Pinpoint the cell where the given text exists, returning its [X, Y] midpoint coordinate. 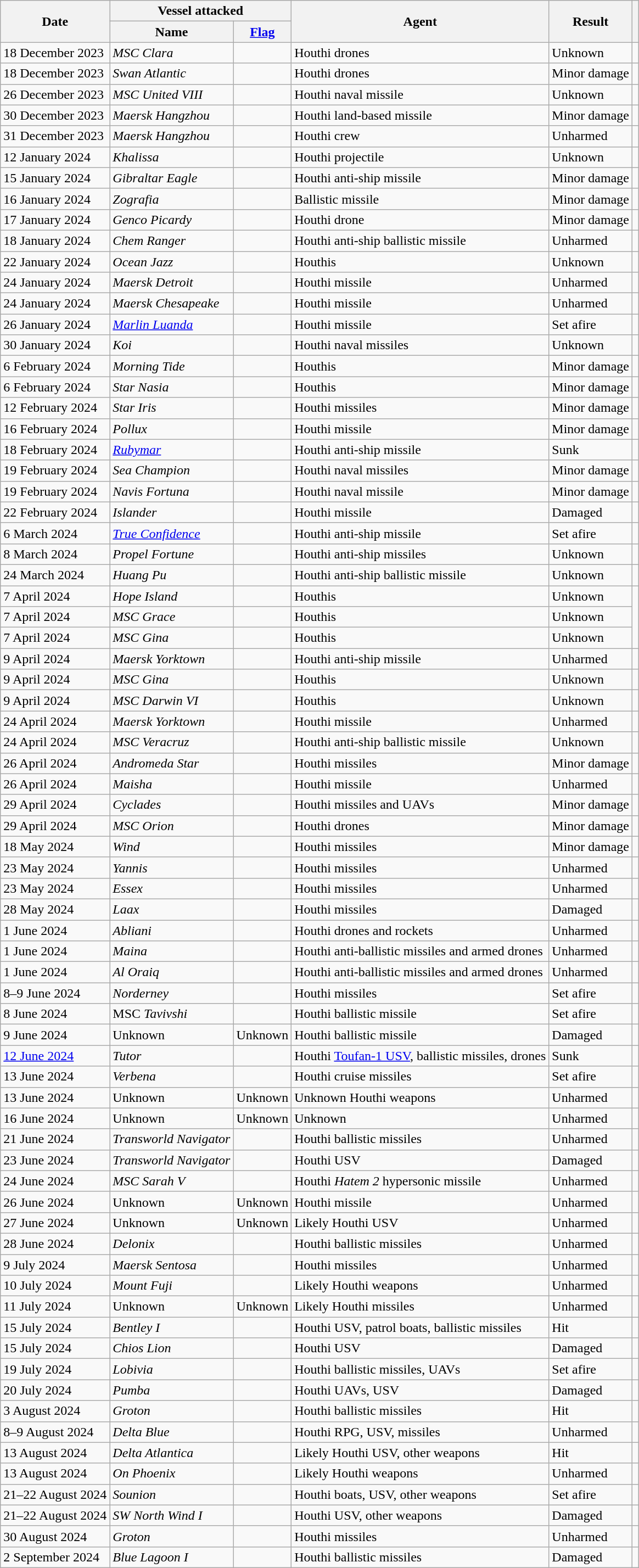
Propel Fortune [171, 554]
18 February 2024 [55, 450]
12 June 2024 [55, 1056]
20 July 2024 [55, 1390]
Likely Houthi USV [421, 1223]
Houthi boats, USV, other weapons [421, 1494]
12 February 2024 [55, 408]
MSC Clara [171, 53]
Date [55, 21]
16 January 2024 [55, 199]
30 January 2024 [55, 345]
27 June 2024 [55, 1223]
10 July 2024 [55, 1286]
Zografia [171, 199]
Likely Houthi missiles [421, 1307]
Blue Lagoon I [171, 1557]
Houthi missiles and UAVs [421, 805]
2 September 2024 [55, 1557]
True Confidence [171, 533]
Houthi drone [421, 220]
Maersk Sentosa [171, 1264]
MSC Sarah V [171, 1181]
Maina [171, 951]
MSC United VIII [171, 94]
Chem Ranger [171, 240]
18 January 2024 [55, 240]
Pollux [171, 429]
28 May 2024 [55, 909]
Maersk Detroit [171, 283]
11 July 2024 [55, 1307]
Houthi land-based missile [421, 115]
Ocean Jazz [171, 262]
Marlin Luanda [171, 324]
Navis Fortuna [171, 491]
Genco Picardy [171, 220]
Laax [171, 909]
Swan Atlantic [171, 74]
Ballistic missile [421, 199]
8 June 2024 [55, 1014]
Houthi anti-ship missiles [421, 554]
MSC Veracruz [171, 742]
Houthi USV, other weapons [421, 1515]
Mount Fuji [171, 1286]
Andromeda Star [171, 763]
8 March 2024 [55, 554]
MSC Grace [171, 617]
Koi [171, 345]
Star Nasia [171, 387]
Agent [421, 21]
Bentley I [171, 1328]
Hope Island [171, 596]
MSC Darwin VI [171, 701]
15 January 2024 [55, 178]
Norderney [171, 993]
Delta Blue [171, 1432]
Wind [171, 847]
12 January 2024 [55, 157]
Pumba [171, 1390]
Gibraltar Eagle [171, 178]
Abliani [171, 931]
Maersk Chesapeake [171, 304]
3 August 2024 [55, 1411]
17 January 2024 [55, 220]
On Phoenix [171, 1474]
24 June 2024 [55, 1181]
16 February 2024 [55, 429]
Houthi crew [421, 136]
Houthi cruise missiles [421, 1077]
Morning Tide [171, 366]
16 June 2024 [55, 1118]
Houthi ballistic missiles, UAVs [421, 1369]
Likely Houthi USV, other weapons [421, 1453]
Flag [262, 32]
Lobivia [171, 1369]
19 July 2024 [55, 1369]
Huang Pu [171, 575]
Houthi Hatem 2 hypersonic missile [421, 1181]
18 May 2024 [55, 847]
Houthi USV, patrol boats, ballistic missiles [421, 1328]
30 December 2023 [55, 115]
Name [171, 32]
26 December 2023 [55, 94]
Tutor [171, 1056]
Chios Lion [171, 1348]
Unknown Houthi weapons [421, 1097]
Rubymar [171, 450]
9 July 2024 [55, 1264]
Al Oraiq [171, 972]
Star Iris [171, 408]
24 March 2024 [55, 575]
Delta Atlantica [171, 1453]
MSC Orion [171, 826]
Result [591, 21]
28 June 2024 [55, 1244]
Houthi projectile [421, 157]
26 June 2024 [55, 1202]
Delonix [171, 1244]
Essex [171, 888]
8–9 August 2024 [55, 1432]
Verbena [171, 1077]
21 June 2024 [55, 1139]
Khalissa [171, 157]
Cyclades [171, 805]
22 January 2024 [55, 262]
26 January 2024 [55, 324]
Houthi drones and rockets [421, 931]
Yannis [171, 867]
31 December 2023 [55, 136]
Sounion [171, 1494]
9 June 2024 [55, 1035]
SW North Wind I [171, 1515]
6 March 2024 [55, 533]
Islander [171, 512]
Sea Champion [171, 471]
Houthi UAVs, USV [421, 1390]
Houthi Toufan-1 USV, ballistic missiles, drones [421, 1056]
22 February 2024 [55, 512]
30 August 2024 [55, 1536]
23 June 2024 [55, 1160]
Vessel attacked [201, 11]
MSC Tavivshi [171, 1014]
Maisha [171, 784]
8–9 June 2024 [55, 993]
Houthi RPG, USV, missiles [421, 1432]
